Search for the cell housing the specified text and yield its (x, y) center coordinate. 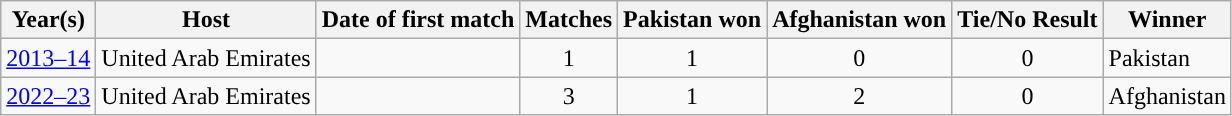
3 (569, 96)
Pakistan won (692, 20)
Winner (1167, 20)
Year(s) (48, 20)
2013–14 (48, 58)
Tie/No Result (1028, 20)
2022–23 (48, 96)
Date of first match (418, 20)
2 (860, 96)
Afghanistan (1167, 96)
Afghanistan won (860, 20)
Pakistan (1167, 58)
Host (206, 20)
Matches (569, 20)
